Locate the cell with the specified text and output its [X, Y] center coordinate. 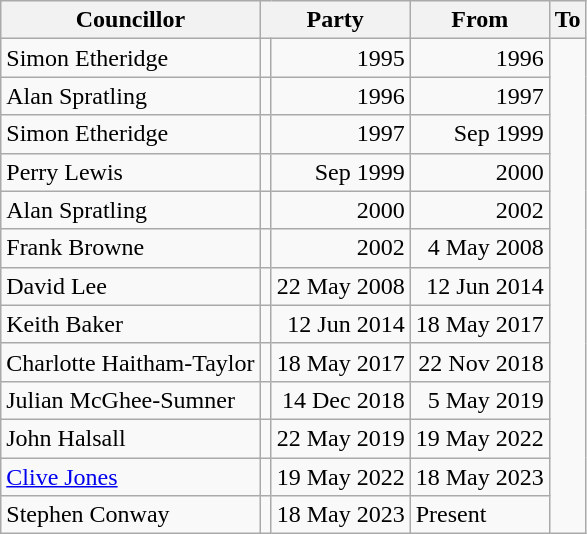
22 Nov 2018 [480, 362]
Clive Jones [130, 477]
Keith Baker [130, 324]
14 Dec 2018 [340, 400]
From [480, 20]
Present [480, 515]
Frank Browne [130, 248]
Councillor [130, 20]
David Lee [130, 286]
Party [335, 20]
1995 [340, 58]
4 May 2008 [480, 248]
Stephen Conway [130, 515]
22 May 2008 [340, 286]
5 May 2019 [480, 400]
John Halsall [130, 438]
Julian McGhee-Sumner [130, 400]
22 May 2019 [340, 438]
To [568, 20]
Charlotte Haitham-Taylor [130, 362]
Perry Lewis [130, 172]
